From the cell containing the given text, extract its center point as [x, y] coordinate. 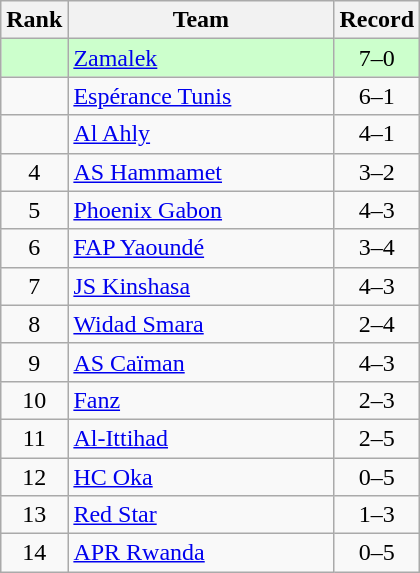
Al-Ittihad [201, 438]
2–5 [377, 438]
AS Hammamet [201, 172]
HC Oka [201, 477]
Fanz [201, 400]
JS Kinshasa [201, 286]
8 [34, 324]
7 [34, 286]
Record [377, 20]
6–1 [377, 96]
Al Ahly [201, 134]
4 [34, 172]
13 [34, 515]
Zamalek [201, 58]
3–4 [377, 248]
6 [34, 248]
9 [34, 362]
AS Caïman [201, 362]
Team [201, 20]
11 [34, 438]
Espérance Tunis [201, 96]
Widad Smara [201, 324]
3–2 [377, 172]
5 [34, 210]
Rank [34, 20]
2–4 [377, 324]
4–1 [377, 134]
10 [34, 400]
14 [34, 553]
2–3 [377, 400]
7–0 [377, 58]
Red Star [201, 515]
APR Rwanda [201, 553]
1–3 [377, 515]
FAP Yaoundé [201, 248]
Phoenix Gabon [201, 210]
12 [34, 477]
